For the text-containing cell, return its midpoint in [x, y] coordinate format. 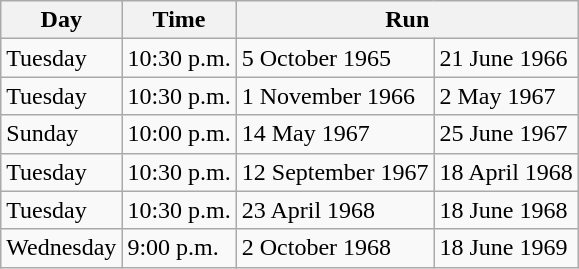
Time [179, 20]
23 April 1968 [335, 210]
18 June 1968 [506, 210]
14 May 1967 [335, 134]
Run [407, 20]
1 November 1966 [335, 96]
Sunday [62, 134]
25 June 1967 [506, 134]
18 April 1968 [506, 172]
Wednesday [62, 248]
12 September 1967 [335, 172]
10:00 p.m. [179, 134]
Day [62, 20]
9:00 p.m. [179, 248]
5 October 1965 [335, 58]
2 May 1967 [506, 96]
18 June 1969 [506, 248]
2 October 1968 [335, 248]
21 June 1966 [506, 58]
